Locate the cell with the specified text and output its [X, Y] center coordinate. 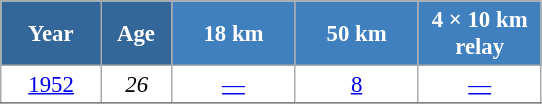
50 km [356, 34]
4 × 10 km relay [480, 34]
Age [136, 34]
1952 [52, 85]
26 [136, 85]
8 [356, 85]
18 km [234, 34]
Year [52, 34]
